Find where the given text appears and provide that cell's center as [x, y] coordinate. 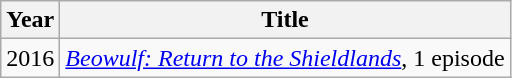
Beowulf: Return to the Shieldlands, 1 episode [285, 58]
Title [285, 20]
2016 [30, 58]
Year [30, 20]
